Find where the given text appears and provide that cell's center as [X, Y] coordinate. 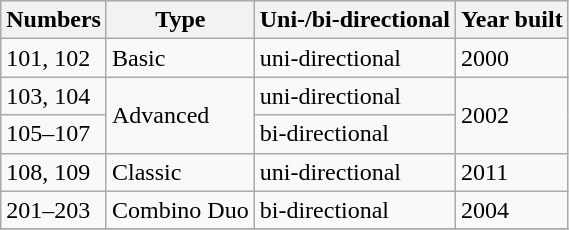
201–203 [54, 210]
2000 [512, 58]
Combino Duo [180, 210]
105–107 [54, 134]
108, 109 [54, 172]
Classic [180, 172]
Numbers [54, 20]
Type [180, 20]
101, 102 [54, 58]
2002 [512, 115]
Advanced [180, 115]
2011 [512, 172]
2004 [512, 210]
Year built [512, 20]
103, 104 [54, 96]
Uni-/bi-directional [354, 20]
Basic [180, 58]
